Provide the (x, y) coordinate of the cell's center where the given text is located.  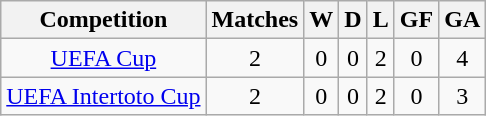
GA (462, 20)
D (353, 20)
4 (462, 58)
L (380, 20)
Matches (255, 20)
Competition (104, 20)
UEFA Cup (104, 58)
W (322, 20)
GF (416, 20)
3 (462, 96)
UEFA Intertoto Cup (104, 96)
